Extract the [x, y] coordinate from the center of the cell holding the provided text.  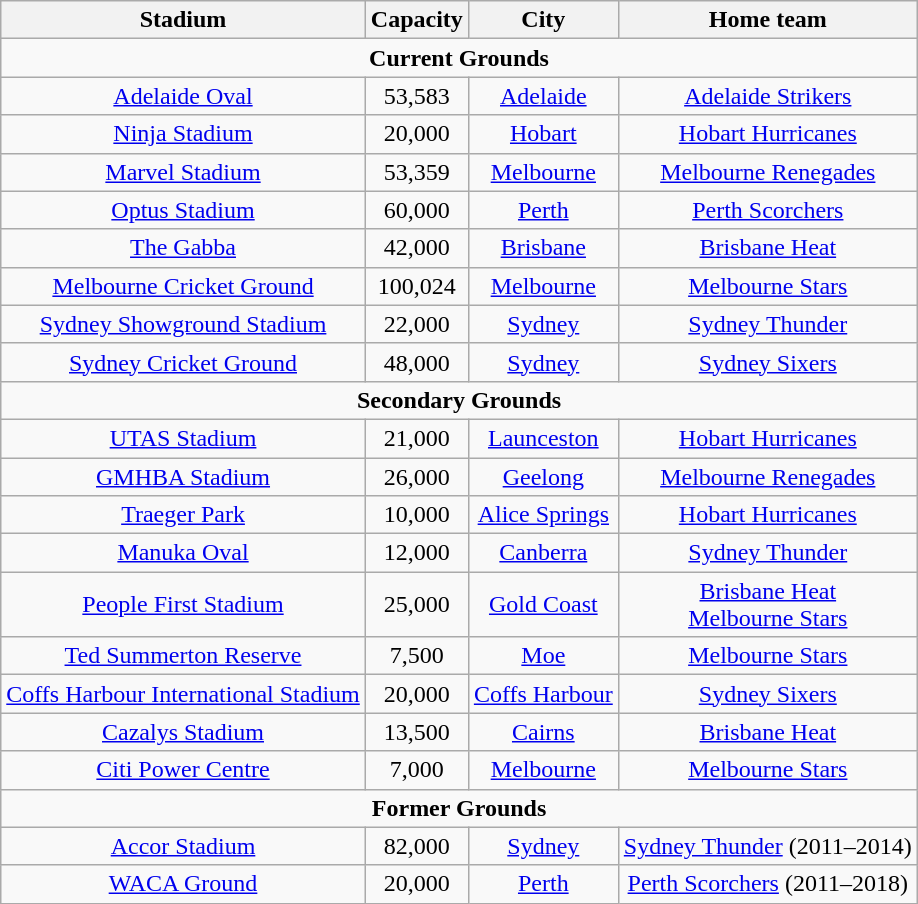
10,000 [416, 515]
25,000 [416, 604]
Secondary Grounds [460, 400]
7,000 [416, 770]
53,583 [416, 96]
21,000 [416, 438]
Hobart [543, 134]
26,000 [416, 477]
UTAS Stadium [184, 438]
Manuka Oval [184, 553]
Adelaide Strikers [768, 96]
48,000 [416, 362]
WACA Ground [184, 884]
Sydney Showground Stadium [184, 324]
Perth Scorchers (2011–2018) [768, 884]
12,000 [416, 553]
82,000 [416, 846]
Sydney Thunder (2011–2014) [768, 846]
Ninja Stadium [184, 134]
People First Stadium [184, 604]
Geelong [543, 477]
53,359 [416, 172]
Moe [543, 656]
13,500 [416, 732]
Gold Coast [543, 604]
Citi Power Centre [184, 770]
100,024 [416, 286]
Perth Scorchers [768, 210]
60,000 [416, 210]
The Gabba [184, 248]
Canberra [543, 553]
22,000 [416, 324]
Former Grounds [460, 808]
Current Grounds [460, 58]
Launceston [543, 438]
Melbourne Cricket Ground [184, 286]
Adelaide Oval [184, 96]
7,500 [416, 656]
42,000 [416, 248]
Cazalys Stadium [184, 732]
Coffs Harbour International Stadium [184, 694]
Ted Summerton Reserve [184, 656]
Cairns [543, 732]
Sydney Cricket Ground [184, 362]
Home team [768, 20]
Marvel Stadium [184, 172]
Capacity [416, 20]
Brisbane [543, 248]
Adelaide [543, 96]
City [543, 20]
Brisbane HeatMelbourne Stars [768, 604]
GMHBA Stadium [184, 477]
Accor Stadium [184, 846]
Stadium [184, 20]
Coffs Harbour [543, 694]
Alice Springs [543, 515]
Optus Stadium [184, 210]
Traeger Park [184, 515]
